Return the (x, y) coordinate for the center point of the cell that contains the specified text.  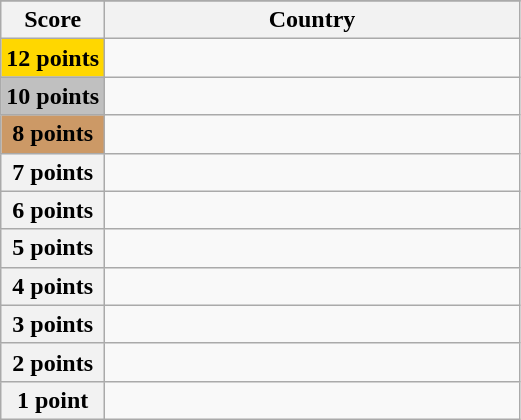
Score (53, 20)
10 points (53, 96)
2 points (53, 362)
Country (312, 20)
4 points (53, 286)
6 points (53, 210)
8 points (53, 134)
3 points (53, 324)
7 points (53, 172)
5 points (53, 248)
12 points (53, 58)
1 point (53, 400)
